Detect which cell encompasses the target text, then output its (X, Y) center coordinate. 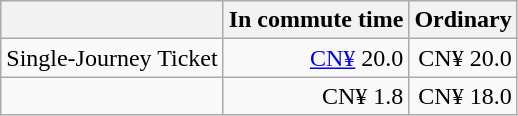
CN¥ 1.8 (316, 96)
Single-Journey Ticket (112, 58)
In commute time (316, 20)
CN¥ 18.0 (463, 96)
Ordinary (463, 20)
